Find where the given text appears and provide that cell's center as [X, Y] coordinate. 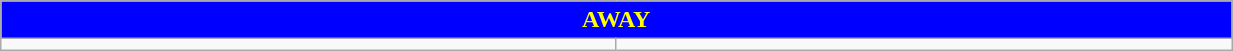
AWAY [616, 20]
